Return the [x, y] coordinate for the center point of the cell that contains the specified text.  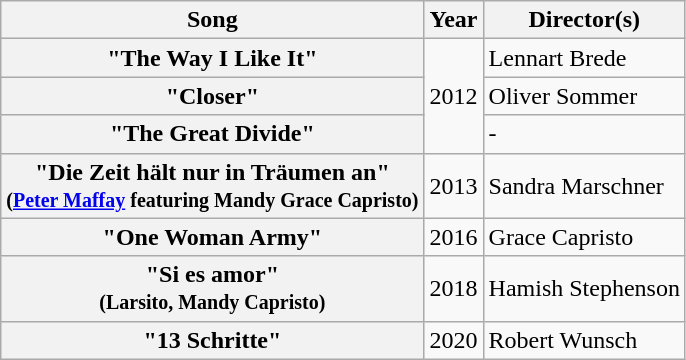
Hamish Stephenson [584, 288]
"13 Schritte" [212, 340]
Grace Capristo [584, 237]
"Die Zeit hält nur in Träumen an"(Peter Maffay featuring Mandy Grace Capristo) [212, 186]
"Closer" [212, 96]
2020 [454, 340]
"Si es amor"(Larsito, Mandy Capristo) [212, 288]
Director(s) [584, 20]
2018 [454, 288]
Song [212, 20]
Sandra Marschner [584, 186]
2016 [454, 237]
- [584, 134]
"The Great Divide" [212, 134]
"The Way I Like It" [212, 58]
2012 [454, 96]
Lennart Brede [584, 58]
Robert Wunsch [584, 340]
Oliver Sommer [584, 96]
2013 [454, 186]
Year [454, 20]
"One Woman Army" [212, 237]
